Identify which cell holds the provided text, then report its (x, y) central coordinate. 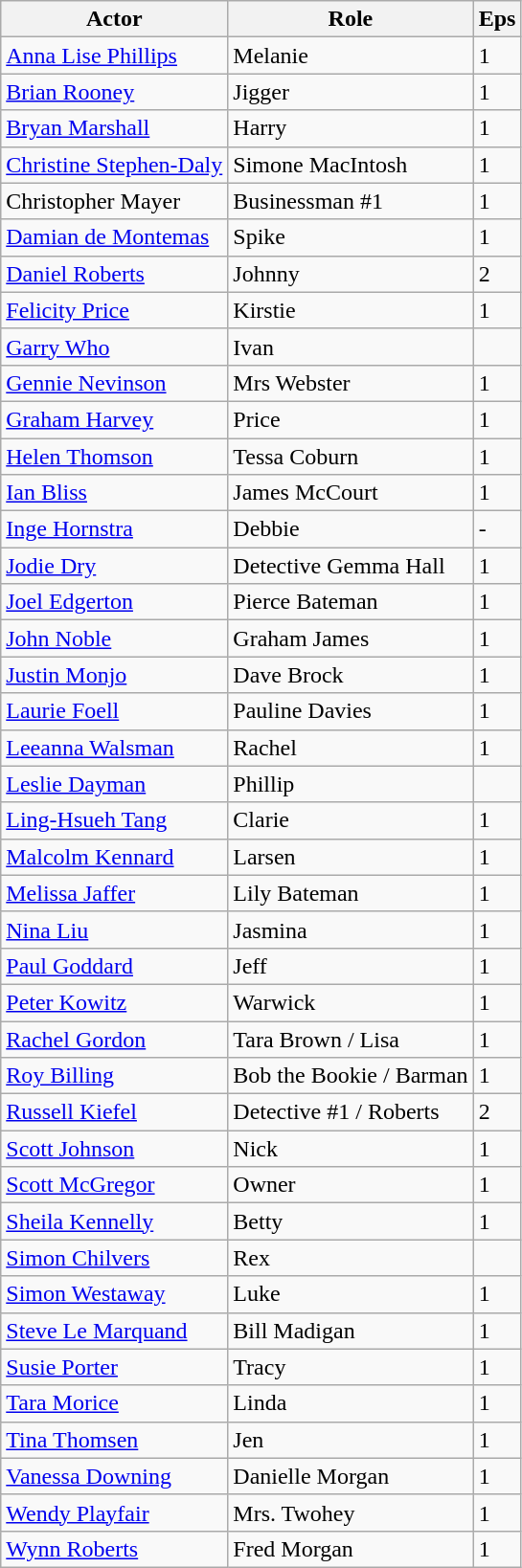
Simon Westaway (115, 1294)
Tessa Coburn (351, 457)
Roy Billing (115, 1076)
Jasmina (351, 930)
Gennie Nevinson (115, 383)
James McCourt (351, 493)
Jeff (351, 966)
Justin Monjo (115, 675)
Brian Rooney (115, 92)
Eps (497, 19)
Bill Madigan (351, 1331)
Pauline Davies (351, 711)
Simone MacIntosh (351, 165)
Melanie (351, 56)
Tara Morice (115, 1403)
Mrs. Twohey (351, 1512)
Owner (351, 1185)
Bob the Bookie / Barman (351, 1076)
Nick (351, 1149)
Scott McGregor (115, 1185)
Ling-Hsueh Tang (115, 820)
Christopher Mayer (115, 201)
Graham Harvey (115, 419)
Johnny (351, 274)
Harry (351, 128)
Rachel Gordon (115, 1039)
Bryan Marshall (115, 128)
Felicity Price (115, 310)
Garry Who (115, 347)
Rachel (351, 748)
Luke (351, 1294)
Nina Liu (115, 930)
Inge Hornstra (115, 529)
Wynn Roberts (115, 1549)
Melissa Jaffer (115, 893)
Paul Goddard (115, 966)
Tina Thomsen (115, 1440)
Tracy (351, 1367)
Price (351, 419)
Jen (351, 1440)
Danielle Morgan (351, 1476)
Leeanna Walsman (115, 748)
Steve Le Marquand (115, 1331)
Ian Bliss (115, 493)
Kirstie (351, 310)
Susie Porter (115, 1367)
Spike (351, 237)
Damian de Montemas (115, 237)
John Noble (115, 638)
Ivan (351, 347)
Laurie Foell (115, 711)
Actor (115, 19)
Helen Thomson (115, 457)
Tara Brown / Lisa (351, 1039)
Peter Kowitz (115, 1002)
Detective #1 / Roberts (351, 1112)
Pierce Bateman (351, 602)
Wendy Playfair (115, 1512)
Dave Brock (351, 675)
Phillip (351, 784)
Betty (351, 1221)
Larsen (351, 857)
Lily Bateman (351, 893)
Simon Chilvers (115, 1258)
Joel Edgerton (115, 602)
Malcolm Kennard (115, 857)
Russell Kiefel (115, 1112)
Mrs Webster (351, 383)
Jigger (351, 92)
Sheila Kennelly (115, 1221)
Warwick (351, 1002)
Christine Stephen-Daly (115, 165)
Businessman #1 (351, 201)
Daniel Roberts (115, 274)
Vanessa Downing (115, 1476)
Scott Johnson (115, 1149)
Jodie Dry (115, 566)
Graham James (351, 638)
Fred Morgan (351, 1549)
Anna Lise Phillips (115, 56)
Rex (351, 1258)
Clarie (351, 820)
Role (351, 19)
Debbie (351, 529)
Linda (351, 1403)
Detective Gemma Hall (351, 566)
- (497, 529)
Leslie Dayman (115, 784)
